Determine the (x, y) coordinate at the center of the cell enclosing the given text.  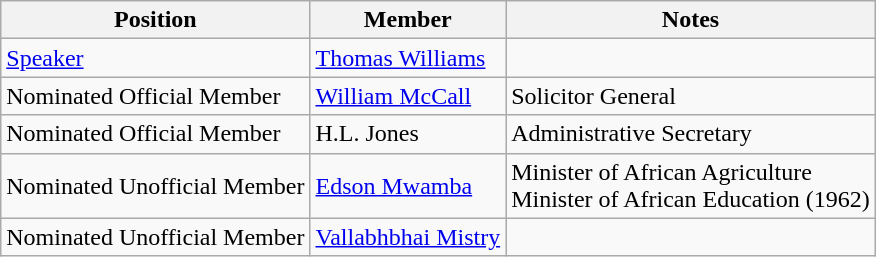
Administrative Secretary (691, 134)
Position (156, 20)
Member (408, 20)
Edson Mwamba (408, 186)
Minister of African AgricultureMinister of African Education (1962) (691, 186)
H.L. Jones (408, 134)
Notes (691, 20)
Vallabhbhai Mistry (408, 237)
Solicitor General (691, 96)
Thomas Williams (408, 58)
Speaker (156, 58)
William McCall (408, 96)
